Return (x, y) of the center of cell containing provided text 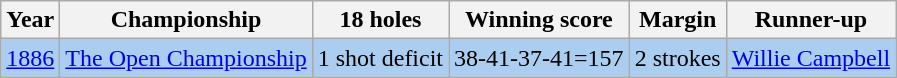
Margin (678, 20)
Year (30, 20)
1886 (30, 58)
Championship (186, 20)
Willie Campbell (810, 58)
18 holes (380, 20)
38-41-37-41=157 (540, 58)
Winning score (540, 20)
1 shot deficit (380, 58)
The Open Championship (186, 58)
Runner-up (810, 20)
2 strokes (678, 58)
